Provide the [X, Y] coordinate of the cell's center where the given text is located.  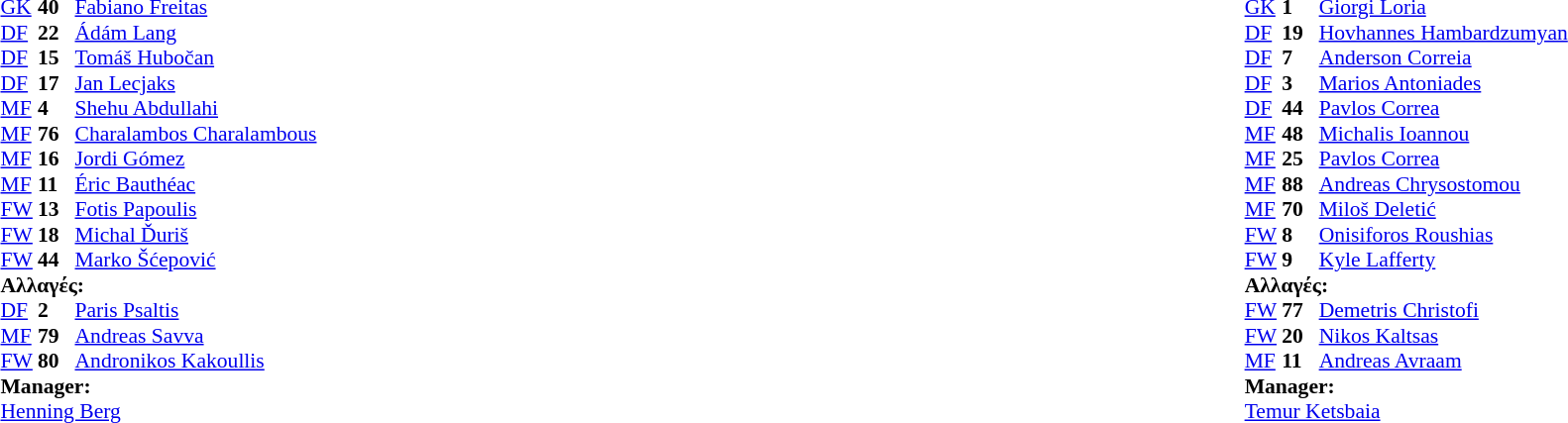
15 [56, 58]
Charalambos Charalambous [196, 134]
Michalis Ioannou [1443, 134]
2 [56, 310]
Jan Lecjaks [196, 83]
Michal Ďuriš [196, 235]
Andreas Avraam [1443, 362]
Anderson Correia [1443, 58]
76 [56, 134]
Shehu Abdullahi [196, 108]
Tomáš Hubočan [196, 58]
Ádám Lang [196, 33]
7 [1300, 58]
Andronikos Kakoullis [196, 362]
Fotis Papoulis [196, 209]
Marios Antoniades [1443, 83]
Miloš Deletić [1443, 209]
17 [56, 83]
3 [1300, 83]
22 [56, 33]
Jordi Gómez [196, 159]
77 [1300, 310]
Demetris Christofi [1443, 310]
79 [56, 336]
48 [1300, 134]
Andreas Chrysostomou [1443, 184]
25 [1300, 159]
18 [56, 235]
8 [1300, 235]
16 [56, 159]
Hovhannes Hambardzumyan [1443, 33]
Éric Bauthéac [196, 184]
9 [1300, 261]
Nikos Kaltsas [1443, 336]
Marko Šćepović [196, 261]
88 [1300, 184]
Paris Psaltis [196, 310]
20 [1300, 336]
80 [56, 362]
13 [56, 209]
Andreas Savva [196, 336]
Onisiforos Roushias [1443, 235]
4 [56, 108]
19 [1300, 33]
Kyle Lafferty [1443, 261]
70 [1300, 209]
